Return the (X, Y) coordinate for the center point of the cell that contains the specified text.  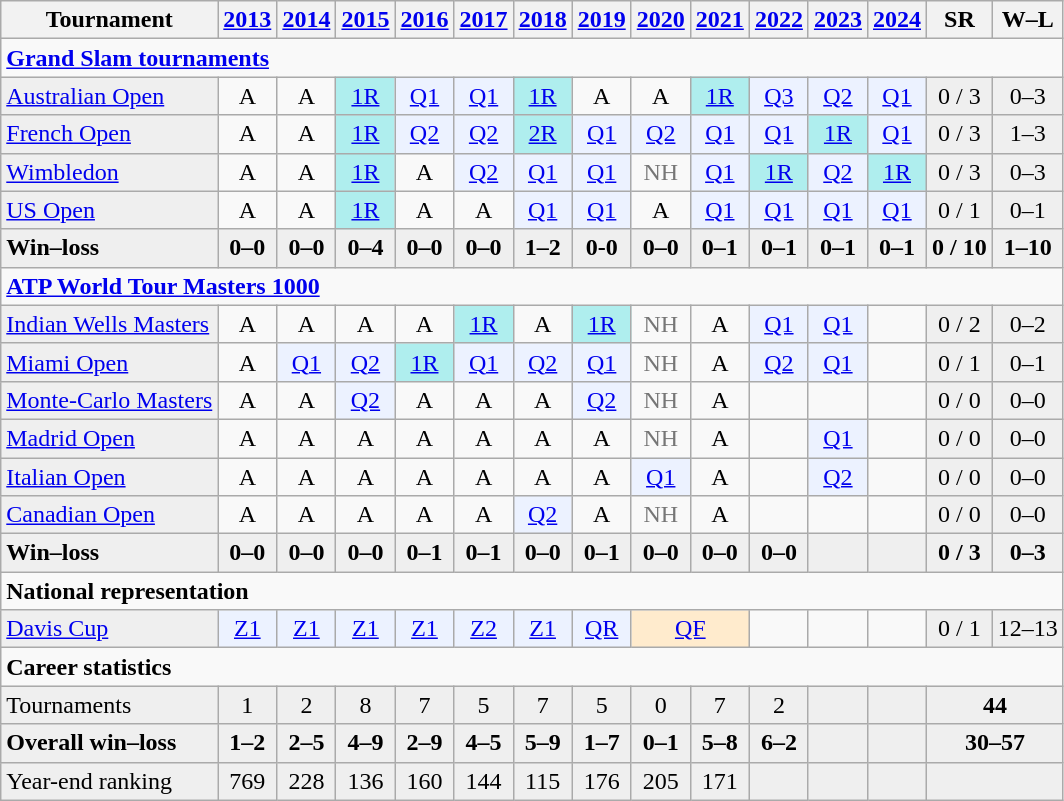
2R (542, 134)
Italian Open (110, 477)
2–5 (306, 743)
2020 (660, 20)
1–3 (1028, 134)
2019 (602, 20)
2017 (484, 20)
6–2 (778, 743)
Miami Open (110, 362)
Overall win–loss (110, 743)
0 (660, 705)
2016 (424, 20)
Canadian Open (110, 515)
2014 (306, 20)
115 (542, 781)
Australian Open (110, 96)
176 (602, 781)
1 (248, 705)
2023 (838, 20)
SR (960, 20)
2015 (366, 20)
2022 (778, 20)
Z2 (484, 629)
QF (690, 629)
Madrid Open (110, 438)
Q3 (778, 96)
2021 (720, 20)
171 (720, 781)
136 (366, 781)
2024 (896, 20)
5–8 (720, 743)
4–9 (366, 743)
US Open (110, 210)
Indian Wells Masters (110, 324)
1–7 (602, 743)
8 (366, 705)
12–13 (1028, 629)
Tournaments (110, 705)
National representation (532, 591)
Wimbledon (110, 172)
Career statistics (532, 667)
144 (484, 781)
2018 (542, 20)
Year-end ranking (110, 781)
0–2 (1028, 324)
Tournament (110, 20)
5–9 (542, 743)
Monte-Carlo Masters (110, 400)
228 (306, 781)
W–L (1028, 20)
160 (424, 781)
0–4 (366, 248)
Grand Slam tournaments (532, 58)
QR (602, 629)
4–5 (484, 743)
44 (996, 705)
2013 (248, 20)
0-0 (602, 248)
0 / 2 (960, 324)
1–10 (1028, 248)
30–57 (996, 743)
769 (248, 781)
0 / 10 (960, 248)
French Open (110, 134)
Davis Cup (110, 629)
205 (660, 781)
ATP World Tour Masters 1000 (532, 286)
2–9 (424, 743)
